Determine the (X, Y) coordinate at the center of the cell enclosing the given text.  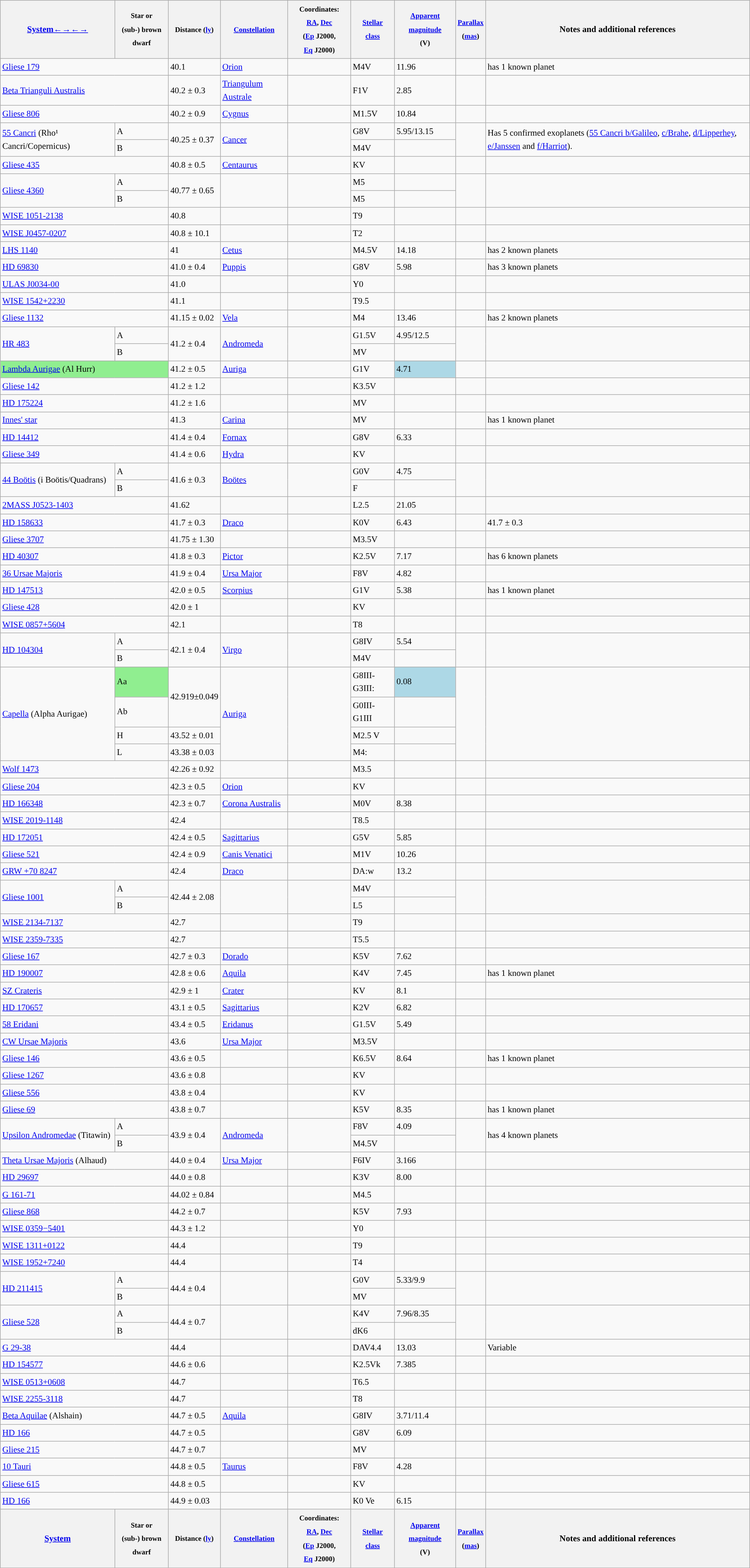
M2.5 V (373, 735)
43.8 ± 0.4 (194, 1093)
HD 166348 (84, 803)
43.38 ± 0.03 (194, 753)
M1V (373, 855)
43.4 ± 0.5 (194, 1025)
Gliese 167 (84, 957)
Canis Venatici (254, 855)
44.6 ± 0.6 (194, 1365)
4.95/12.5 (425, 335)
4.75 (425, 471)
5.98 (425, 267)
Gliese 179 (84, 67)
5.38 (425, 591)
41.4 ± 0.6 (194, 455)
K2.5V (373, 557)
42.26 ± 0.92 (194, 770)
40.8 ± 10.1 (194, 234)
K2V (373, 1007)
7.385 (425, 1365)
HD 172051 (84, 838)
HD 29697 (84, 1178)
41.2 ± 1.2 (194, 386)
44.2 ± 0.7 (194, 1212)
13.03 (425, 1348)
Beta Aquilae (Alshain) (84, 1416)
42.4 ± 0.5 (194, 838)
5.54 (425, 642)
5.85 (425, 838)
WISE 1311+0122 (84, 1246)
42.919±0.049 (194, 697)
Corona Australis (254, 803)
6.15 (425, 1501)
Hydra (254, 455)
42.1 ± 0.4 (194, 650)
dK6 (373, 1331)
Fornax (254, 438)
3.71/11.4 (425, 1416)
4.71 (425, 370)
Gliese 215 (84, 1450)
10.84 (425, 114)
7.93 (425, 1212)
System (58, 1539)
T5.5 (373, 939)
WISE 1952+7240 (84, 1263)
Carina (254, 421)
Gliese 615 (84, 1484)
HD 190007 (84, 974)
42.9 ± 1 (194, 991)
5.49 (425, 1025)
43.6 ± 0.8 (194, 1075)
Gliese 142 (84, 386)
has 6 known planets (618, 557)
3.166 (425, 1161)
CW Ursae Majoris (84, 1042)
8.00 (425, 1178)
13.2 (425, 871)
40.8 ± 0.5 (194, 166)
40.25 ± 0.37 (194, 140)
M1.5V (373, 114)
G 161-71 (84, 1195)
6.33 (425, 438)
WISE 2255-3118 (84, 1399)
42.7 ± 0.3 (194, 957)
Aa (142, 682)
HD 147513 (84, 591)
44.0 ± 0.4 (194, 1161)
Triangulum Australe (254, 90)
HD 154577 (84, 1365)
Virgo (254, 650)
11.96 (425, 67)
44 Boötis (i Boötis/Quadrans) (58, 480)
Upsilon Andromedae (Titawin) (58, 1135)
K3.5V (373, 386)
WISE 0857+5604 (84, 625)
44.0 ± 0.8 (194, 1178)
has 4 known planets (618, 1135)
has 3 known planets (618, 267)
F6IV (373, 1161)
42.0 ± 1 (194, 607)
K0V (373, 523)
41.2 ± 1.6 (194, 403)
ULAS J0034-00 (84, 284)
HD 175224 (84, 403)
Gliese 868 (84, 1212)
T2 (373, 234)
8.35 (425, 1110)
Wolf 1473 (84, 770)
K3V (373, 1178)
43.6 (194, 1042)
43.6 ± 0.5 (194, 1059)
41.9 ± 0.4 (194, 574)
44.4 ± 0.4 (194, 1288)
42.8 ± 0.6 (194, 974)
Gliese 435 (84, 166)
Gliese 1267 (84, 1075)
G5V (373, 838)
43.52 ± 0.01 (194, 735)
41.62 (194, 506)
L2.5 (373, 506)
Gliese 556 (84, 1093)
M0V (373, 803)
HD 104304 (58, 650)
T9.5 (373, 302)
WISE 0359−5401 (84, 1229)
Centaurus (254, 166)
M4 (373, 318)
41.2 ± 0.4 (194, 344)
T4 (373, 1263)
41.8 ± 0.3 (194, 557)
Taurus (254, 1467)
WISE 1051-2138 (84, 216)
K0 Ve (373, 1501)
Lambda Aurigae (Al Hurr) (84, 370)
Gliese 69 (84, 1110)
40.8 (194, 216)
F1V (373, 90)
Crater (254, 991)
T6.5 (373, 1382)
Gliese 204 (84, 787)
Gliese 806 (84, 114)
Has 5 confirmed exoplanets (55 Cancri b/Galileo, c/Brahe, d/Lipperhey, e/Janssen and f/Harriot). (618, 140)
10.26 (425, 855)
2MASS J0523-1403 (84, 506)
HD 14412 (84, 438)
K6.5V (373, 1059)
43.1 ± 0.5 (194, 1007)
6.09 (425, 1433)
41 (194, 250)
HD 158633 (84, 523)
6.82 (425, 1007)
Capella (Alpha Aurigae) (58, 714)
41.4 ± 0.4 (194, 438)
M4: (373, 753)
Gliese 146 (84, 1059)
8.1 (425, 991)
Innes' star (84, 421)
42.4 ± 0.9 (194, 855)
Cygnus (254, 114)
2.85 (425, 90)
WISE 2359-7335 (84, 939)
21.05 (425, 506)
HD 69830 (84, 267)
41.2 ± 0.5 (194, 370)
5.95/13.15 (425, 131)
Pictor (254, 557)
WISE 2019-1148 (84, 821)
7.96/8.35 (425, 1314)
40.1 (194, 67)
41.15 ± 0.02 (194, 318)
L5 (373, 906)
HD 211415 (58, 1288)
41.75 ± 1.30 (194, 539)
40.2 ± 0.9 (194, 114)
7.62 (425, 957)
DAV4.4 (373, 1348)
WISE 0513+0608 (84, 1382)
8.64 (425, 1059)
40.77 ± 0.65 (194, 190)
0.08 (425, 682)
44.02 ± 0.84 (194, 1195)
Theta Ursae Majoris (Alhaud) (84, 1161)
Boötes (254, 480)
7.17 (425, 557)
WISE 2134-7137 (84, 923)
LHS 1140 (84, 250)
K2.5Vk (373, 1365)
Gliese 4360 (58, 190)
WISE 1542+2230 (84, 302)
T8.5 (373, 821)
HR 483 (58, 344)
40.2 ± 0.3 (194, 90)
G0III-G1III (373, 712)
5.33/9.9 (425, 1280)
44.3 ± 1.2 (194, 1229)
42.44 ± 2.08 (194, 897)
Cetus (254, 250)
43.9 ± 0.4 (194, 1135)
Gliese 521 (84, 855)
Beta Trianguli Australis (84, 90)
43.8 ± 0.7 (194, 1110)
42.1 (194, 625)
M3.5 (373, 770)
WISE J0457-0207 (84, 234)
4.82 (425, 574)
Gliese 528 (58, 1323)
HD 40307 (84, 557)
G8III-G3III: (373, 682)
41.0 ± 0.4 (194, 267)
44.9 ± 0.03 (194, 1501)
Gliese 3707 (84, 539)
DA:w (373, 871)
55 Cancri (Rho¹ Cancri/Copernicus) (58, 140)
42.0 ± 0.5 (194, 591)
Gliese 428 (84, 607)
GRW +70 8247 (84, 871)
Eridanus (254, 1025)
41.3 (194, 421)
Scorpius (254, 591)
G 29-38 (84, 1348)
F (373, 489)
36 Ursae Majoris (84, 574)
Puppis (254, 267)
SZ Crateris (84, 991)
L (142, 753)
Dorado (254, 957)
41.6 ± 0.3 (194, 480)
Ab (142, 712)
System←→←→ (58, 30)
H (142, 735)
Gliese 1132 (84, 318)
58 Eridani (84, 1025)
HD 170657 (84, 1007)
13.46 (425, 318)
Variable (618, 1348)
8.38 (425, 803)
Vela (254, 318)
4.28 (425, 1467)
10 Tauri (84, 1467)
Gliese 1001 (58, 897)
Cancer (254, 140)
4.09 (425, 1127)
41.1 (194, 302)
6.43 (425, 523)
42.3 ± 0.5 (194, 787)
Gliese 349 (84, 455)
41.0 (194, 284)
14.18 (425, 250)
42.3 ± 0.7 (194, 803)
7.45 (425, 974)
M4.5 (373, 1195)
44.7 ± 0.7 (194, 1450)
44.4 ± 0.7 (194, 1323)
